Determine the [x, y] coordinate at the center of the cell enclosing the given text.  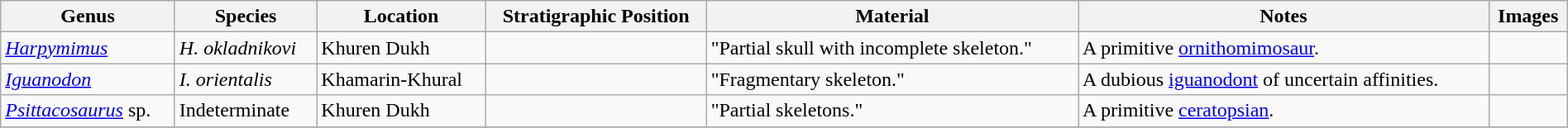
Location [401, 17]
A primitive ceratopsian. [1284, 111]
Images [1528, 17]
A primitive ornithomimosaur. [1284, 48]
Iguanodon [88, 79]
Psittacosaurus sp. [88, 111]
Indeterminate [245, 111]
H. okladnikovi [245, 48]
Species [245, 17]
Stratigraphic Position [595, 17]
Notes [1284, 17]
Genus [88, 17]
"Fragmentary skeleton." [892, 79]
I. orientalis [245, 79]
Harpymimus [88, 48]
"Partial skull with incomplete skeleton." [892, 48]
"Partial skeletons." [892, 111]
Khamarin-Khural [401, 79]
A dubious iguanodont of uncertain affinities. [1284, 79]
Material [892, 17]
